Search for the cell housing the specified text and yield its [X, Y] center coordinate. 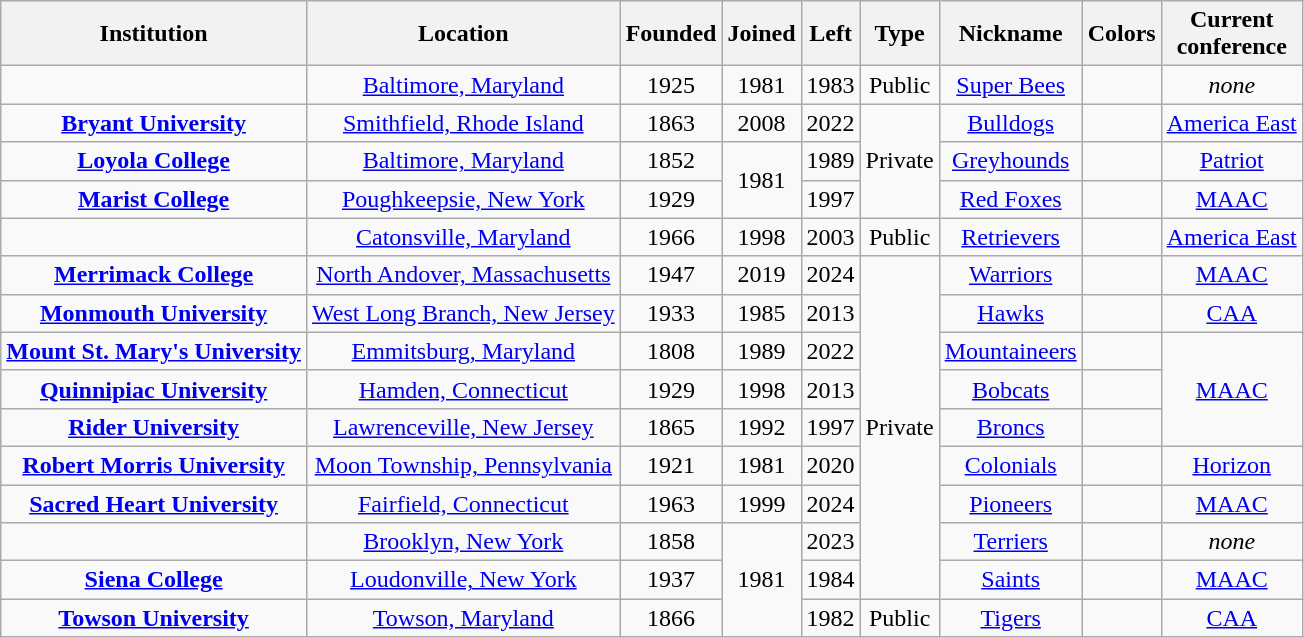
Mount St. Mary's University [154, 351]
Super Bees [1010, 85]
1921 [671, 465]
2008 [762, 123]
1983 [830, 85]
1858 [671, 542]
Colonials [1010, 465]
1863 [671, 123]
Smithfield, Rhode Island [463, 123]
1925 [671, 85]
Type [900, 34]
Loyola College [154, 161]
1966 [671, 237]
Red Foxes [1010, 199]
Nickname [1010, 34]
Catonsville, Maryland [463, 237]
Marist College [154, 199]
Broncs [1010, 427]
2003 [830, 237]
Quinnipiac University [154, 389]
2019 [762, 275]
1933 [671, 313]
North Andover, Massachusetts [463, 275]
Currentconference [1232, 34]
Joined [762, 34]
Pioneers [1010, 503]
1963 [671, 503]
Loudonville, New York [463, 580]
Merrimack College [154, 275]
West Long Branch, New Jersey [463, 313]
1985 [762, 313]
1808 [671, 351]
Brooklyn, New York [463, 542]
Institution [154, 34]
Left [830, 34]
Sacred Heart University [154, 503]
1947 [671, 275]
Bryant University [154, 123]
Tigers [1010, 618]
1982 [830, 618]
Mountaineers [1010, 351]
Warriors [1010, 275]
Colors [1122, 34]
Robert Morris University [154, 465]
2020 [830, 465]
1866 [671, 618]
Monmouth University [154, 313]
1937 [671, 580]
Hamden, Connecticut [463, 389]
Location [463, 34]
Towson University [154, 618]
Hawks [1010, 313]
Emmitsburg, Maryland [463, 351]
Founded [671, 34]
Rider University [154, 427]
Patriot [1232, 161]
Saints [1010, 580]
1999 [762, 503]
Horizon [1232, 465]
Greyhounds [1010, 161]
1865 [671, 427]
Lawrenceville, New Jersey [463, 427]
1992 [762, 427]
Fairfield, Connecticut [463, 503]
Terriers [1010, 542]
Moon Township, Pennsylvania [463, 465]
Poughkeepsie, New York [463, 199]
1852 [671, 161]
Retrievers [1010, 237]
Siena College [154, 580]
Bobcats [1010, 389]
Towson, Maryland [463, 618]
1984 [830, 580]
2023 [830, 542]
Bulldogs [1010, 123]
